Extract the (x, y) coordinate from the center of the cell holding the provided text.  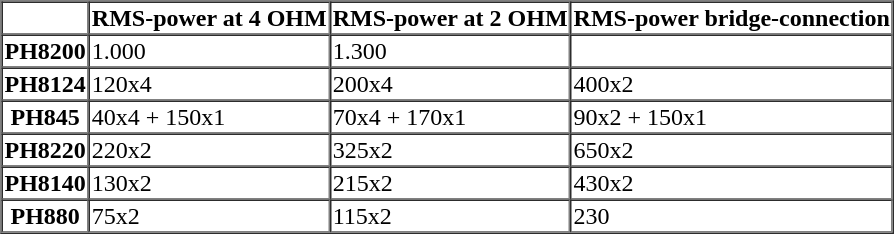
40x4 + 150x1 (210, 116)
RMS-power at 2 OHM (450, 18)
215x2 (450, 182)
325x2 (450, 150)
PH8124 (46, 84)
PH880 (46, 216)
120x4 (210, 84)
70x4 + 170x1 (450, 116)
115x2 (450, 216)
430x2 (732, 182)
1.000 (210, 50)
PH8220 (46, 150)
75x2 (210, 216)
RMS-power bridge-connection (732, 18)
200x4 (450, 84)
1.300 (450, 50)
130x2 (210, 182)
PH8140 (46, 182)
230 (732, 216)
PH8200 (46, 50)
90x2 + 150x1 (732, 116)
650x2 (732, 150)
PH845 (46, 116)
RMS-power at 4 OHM (210, 18)
220x2 (210, 150)
400x2 (732, 84)
